For the text-containing cell, return its midpoint in (X, Y) coordinate format. 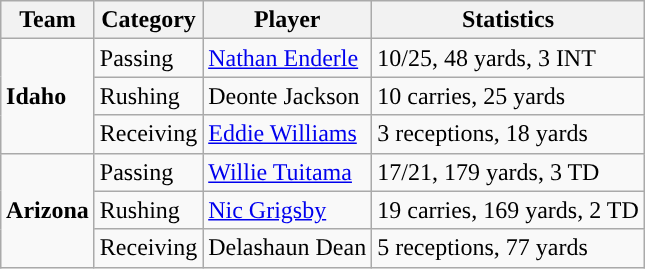
Player (288, 20)
3 receptions, 18 yards (508, 134)
Arizona (48, 210)
Nathan Enderle (288, 58)
Deonte Jackson (288, 96)
Idaho (48, 96)
19 carries, 169 yards, 2 TD (508, 210)
Team (48, 20)
Category (148, 20)
Willie Tuitama (288, 172)
Eddie Williams (288, 134)
10 carries, 25 yards (508, 96)
10/25, 48 yards, 3 INT (508, 58)
Statistics (508, 20)
17/21, 179 yards, 3 TD (508, 172)
Delashaun Dean (288, 248)
5 receptions, 77 yards (508, 248)
Nic Grigsby (288, 210)
